Extract the [x, y] coordinate from the center of the cell holding the provided text.  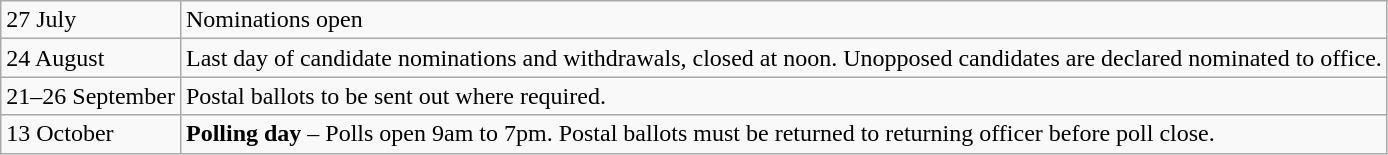
Last day of candidate nominations and withdrawals, closed at noon. Unopposed candidates are declared nominated to office. [784, 58]
27 July [91, 20]
Postal ballots to be sent out where required. [784, 96]
24 August [91, 58]
Polling day – Polls open 9am to 7pm. Postal ballots must be returned to returning officer before poll close. [784, 134]
21–26 September [91, 96]
Nominations open [784, 20]
13 October [91, 134]
